Identify which cell holds the provided text, then report its (X, Y) central coordinate. 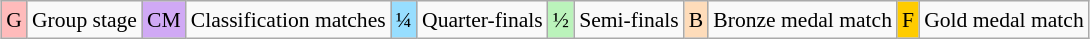
Group stage (84, 20)
¼ (404, 20)
Semi-finals (629, 20)
F (908, 20)
B (696, 20)
Bronze medal match (802, 20)
G (14, 20)
CM (164, 20)
Quarter-finals (482, 20)
Gold medal match (1004, 20)
½ (561, 20)
Classification matches (288, 20)
